Find where the given text appears and provide that cell's center as (x, y) coordinate. 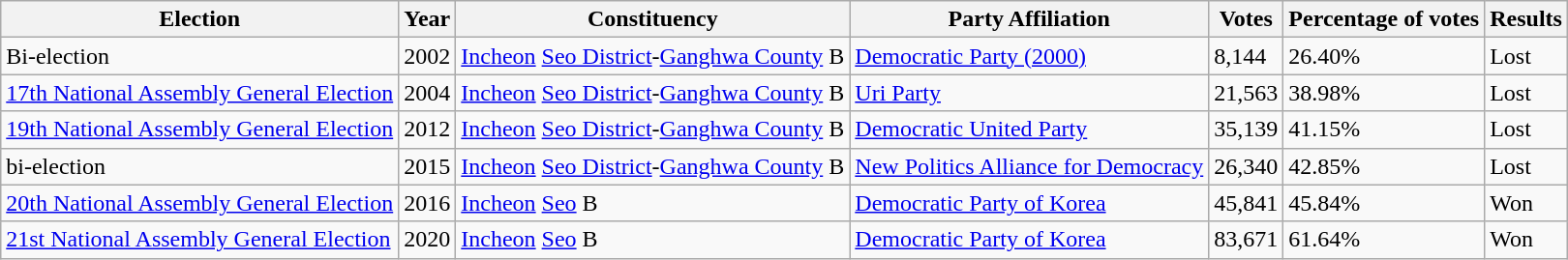
Constituency (652, 19)
19th National Assembly General Election (199, 130)
83,671 (1247, 240)
45,841 (1247, 203)
Results (1526, 19)
Votes (1247, 19)
2002 (428, 56)
42.85% (1384, 166)
Party Affiliation (1030, 19)
Year (428, 19)
Bi-election (199, 56)
17th National Assembly General Election (199, 93)
45.84% (1384, 203)
8,144 (1247, 56)
2004 (428, 93)
Democratic Party (2000) (1030, 56)
38.98% (1384, 93)
61.64% (1384, 240)
Percentage of votes (1384, 19)
Uri Party (1030, 93)
Democratic United Party (1030, 130)
21,563 (1247, 93)
21st National Assembly General Election (199, 240)
2020 (428, 240)
2016 (428, 203)
2015 (428, 166)
26.40% (1384, 56)
Election (199, 19)
bi-election (199, 166)
20th National Assembly General Election (199, 203)
2012 (428, 130)
35,139 (1247, 130)
41.15% (1384, 130)
New Politics Alliance for Democracy (1030, 166)
26,340 (1247, 166)
